Output the (x, y) coordinate of the center of the cell containing the given text.  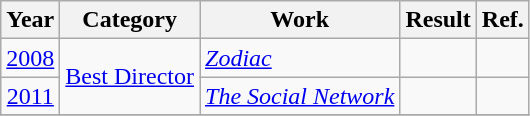
Best Director (130, 77)
Result (438, 20)
Work (300, 20)
2008 (30, 58)
Zodiac (300, 58)
Category (130, 20)
2011 (30, 96)
Ref. (502, 20)
Year (30, 20)
The Social Network (300, 96)
